Capture the cell that displays the provided text and extract its [x, y] central coordinate. 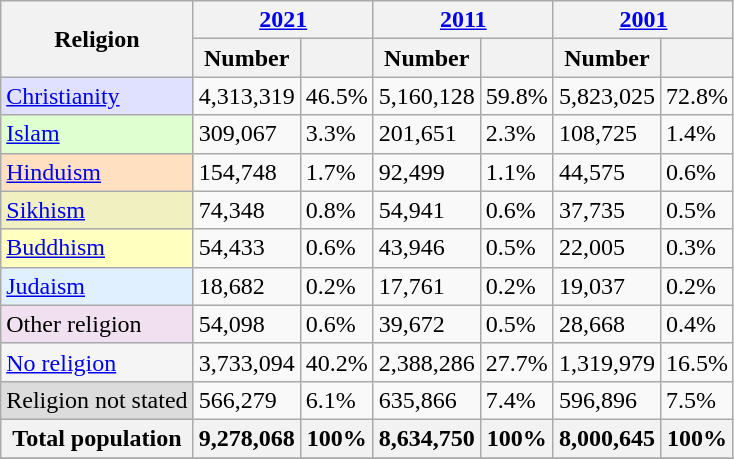
0.4% [696, 324]
Buddhism [97, 248]
Judaism [97, 286]
0.8% [336, 210]
46.5% [336, 96]
Christianity [97, 96]
3,733,094 [246, 362]
72.8% [696, 96]
9,278,068 [246, 438]
0.3% [696, 248]
5,160,128 [426, 96]
37,735 [606, 210]
201,651 [426, 134]
54,098 [246, 324]
566,279 [246, 400]
3.3% [336, 134]
4,313,319 [246, 96]
59.8% [516, 96]
28,668 [606, 324]
8,000,645 [606, 438]
54,941 [426, 210]
596,896 [606, 400]
1,319,979 [606, 362]
2011 [463, 20]
39,672 [426, 324]
16.5% [696, 362]
7.5% [696, 400]
1.7% [336, 172]
44,575 [606, 172]
27.7% [516, 362]
7.4% [516, 400]
92,499 [426, 172]
8,634,750 [426, 438]
Total population [97, 438]
19,037 [606, 286]
18,682 [246, 286]
54,433 [246, 248]
43,946 [426, 248]
40.2% [336, 362]
2.3% [516, 134]
1.1% [516, 172]
5,823,025 [606, 96]
17,761 [426, 286]
1.4% [696, 134]
Sikhism [97, 210]
Other religion [97, 324]
74,348 [246, 210]
2021 [283, 20]
309,067 [246, 134]
108,725 [606, 134]
635,866 [426, 400]
Religion not stated [97, 400]
2001 [643, 20]
Religion [97, 39]
22,005 [606, 248]
No religion [97, 362]
Hinduism [97, 172]
2,388,286 [426, 362]
154,748 [246, 172]
6.1% [336, 400]
Islam [97, 134]
